Provide the (x, y) coordinate of the cell's center where the given text is located.  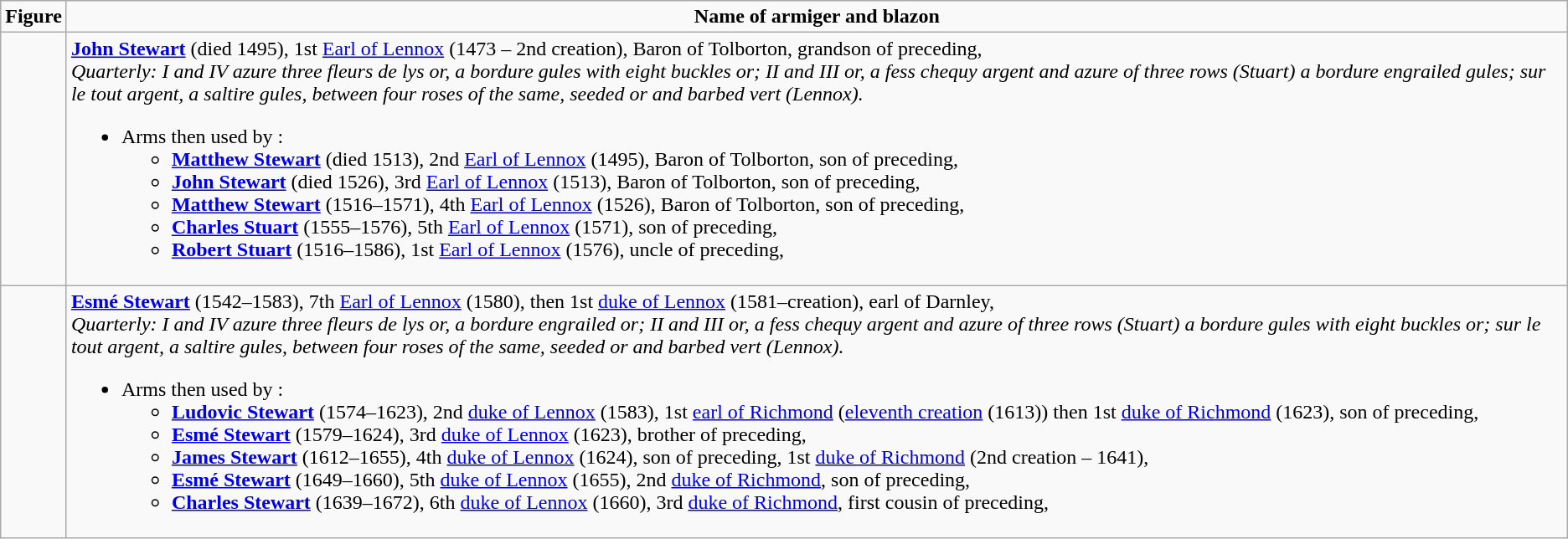
Name of armiger and blazon (817, 17)
Figure (34, 17)
